Capture the cell that displays the provided text and extract its (X, Y) central coordinate. 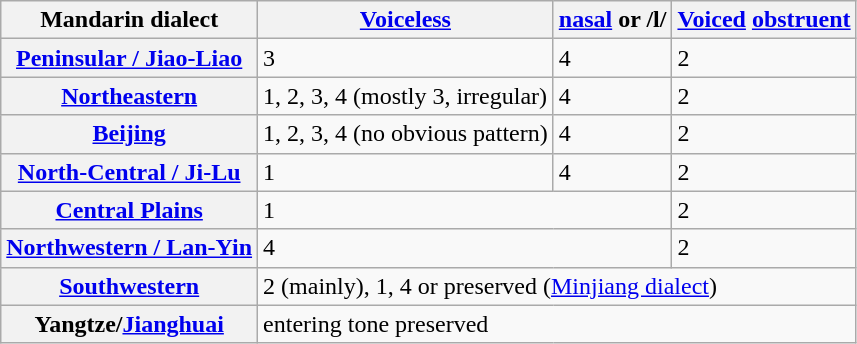
1, 2, 3, 4 (mostly 3, irregular) (406, 96)
3 (406, 58)
2 (mainly), 1, 4 or preserved (Minjiang dialect) (558, 286)
North-Central / Ji-Lu (130, 172)
entering tone preserved (558, 324)
Southwestern (130, 286)
Northwestern / Lan-Yin (130, 248)
Peninsular / Jiao-Liao (130, 58)
Voiced obstruent (764, 20)
Voiceless (406, 20)
Mandarin dialect (130, 20)
Northeastern (130, 96)
nasal or /l/ (612, 20)
Central Plains (130, 210)
Beijing (130, 134)
1, 2, 3, 4 (no obvious pattern) (406, 134)
Yangtze/Jianghuai (130, 324)
